Return the [x, y] coordinate for the center point of the cell that contains the specified text.  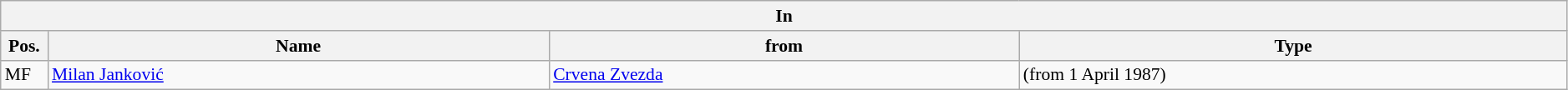
Pos. [24, 46]
(from 1 April 1987) [1293, 75]
Name [298, 46]
In [784, 16]
MF [24, 75]
Type [1293, 46]
Crvena Zvezda [784, 75]
Milan Janković [298, 75]
from [784, 46]
